Return [X, Y] of the center of cell containing provided text 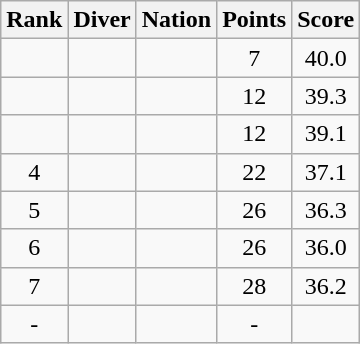
39.1 [326, 134]
28 [254, 286]
Rank [34, 20]
40.0 [326, 58]
36.2 [326, 286]
22 [254, 172]
36.3 [326, 210]
37.1 [326, 172]
4 [34, 172]
Diver [102, 20]
5 [34, 210]
Nation [176, 20]
39.3 [326, 96]
Score [326, 20]
6 [34, 248]
36.0 [326, 248]
Points [254, 20]
